Search for the cell housing the specified text and yield its (x, y) center coordinate. 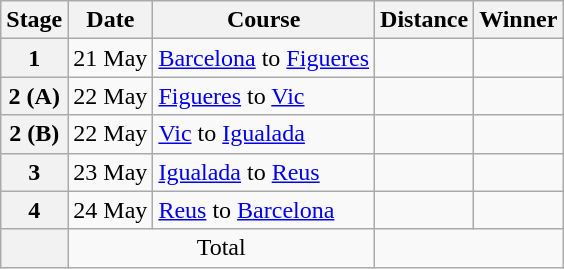
2 (A) (34, 96)
1 (34, 58)
Distance (424, 20)
Course (264, 20)
Reus to Barcelona (264, 210)
Vic to Igualada (264, 134)
4 (34, 210)
Total (222, 248)
2 (B) (34, 134)
24 May (110, 210)
23 May (110, 172)
Igualada to Reus (264, 172)
Stage (34, 20)
21 May (110, 58)
Barcelona to Figueres (264, 58)
Date (110, 20)
Figueres to Vic (264, 96)
3 (34, 172)
Winner (518, 20)
